Pinpoint the cell where the given text exists, returning its [x, y] midpoint coordinate. 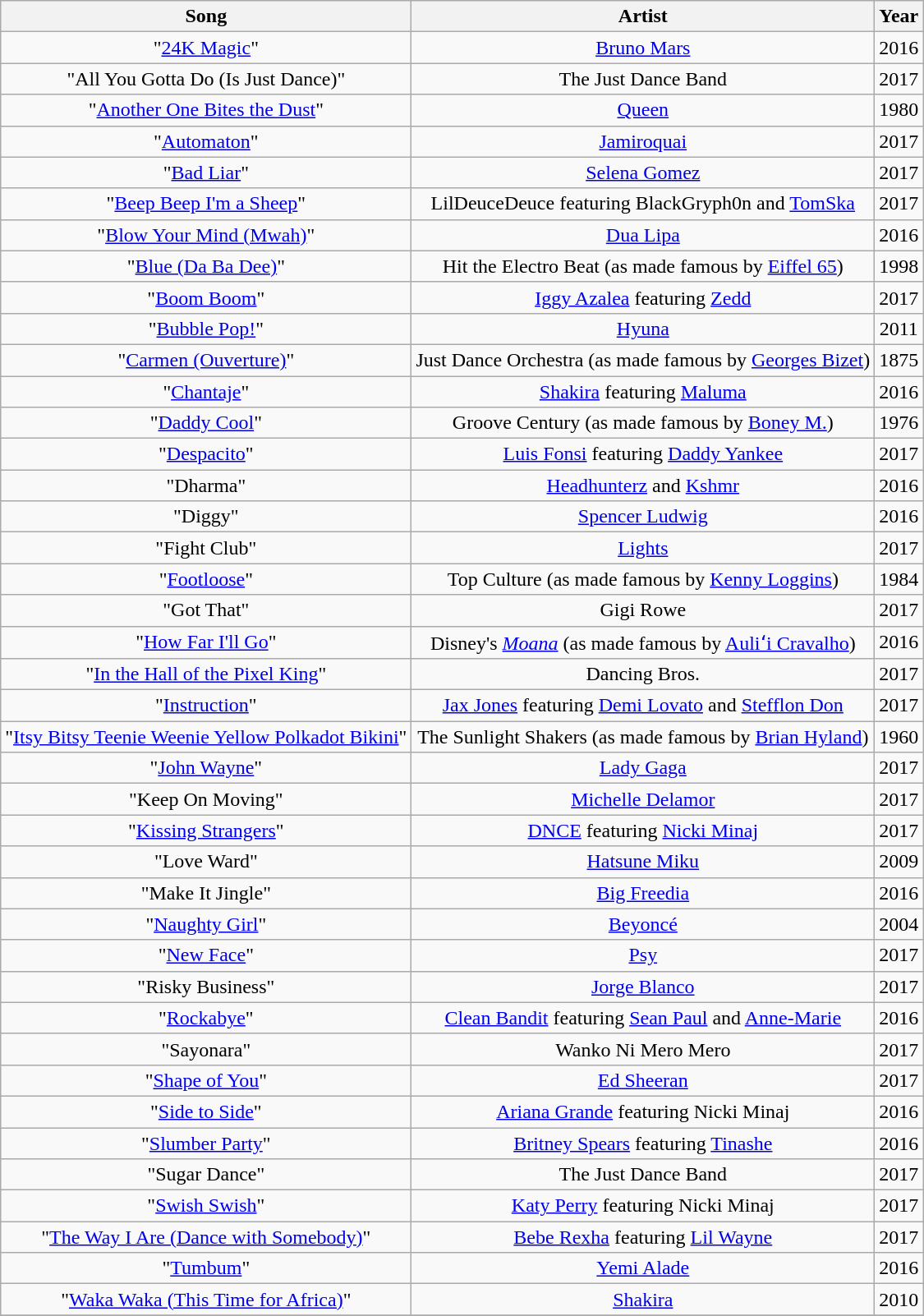
"How Far I'll Go" [206, 642]
"Keep On Moving" [206, 799]
Headhunterz and Kshmr [643, 485]
"Sugar Dance" [206, 1175]
"Boom Boom" [206, 297]
"Fight Club" [206, 548]
"Footloose" [206, 579]
"Chantaje" [206, 392]
Gigi Rowe [643, 610]
"Diggy" [206, 517]
Shakira [643, 1300]
Dua Lipa [643, 235]
"Carmen (Ouverture)" [206, 360]
Spencer Ludwig [643, 517]
Artist [643, 16]
"Tumbum" [206, 1268]
Just Dance Orchestra (as made famous by Georges Bizet) [643, 360]
"Slumber Party" [206, 1143]
Dancing Bros. [643, 674]
"Waka Waka (This Time for Africa)" [206, 1300]
2009 [899, 862]
1980 [899, 110]
Psy [643, 955]
"Sayonara" [206, 1049]
Jax Jones featuring Demi Lovato and Stefflon Don [643, 706]
"John Wayne" [206, 768]
"Bubble Pop!" [206, 329]
"Bad Liar" [206, 173]
1998 [899, 266]
2010 [899, 1300]
The Sunlight Shakers (as made famous by Brian Hyland) [643, 737]
Britney Spears featuring Tinashe [643, 1143]
"Risky Business" [206, 987]
Jamiroquai [643, 141]
"Beep Beep I'm a Sheep" [206, 204]
Groove Century (as made famous by Boney M.) [643, 423]
"The Way I Are (Dance with Somebody)" [206, 1237]
Wanko Ni Mero Mero [643, 1049]
Disney's Moana (as made famous by Auliʻi Cravalho) [643, 642]
"Shape of You" [206, 1080]
2004 [899, 924]
Big Freedia [643, 893]
"Daddy Cool" [206, 423]
Iggy Azalea featuring Zedd [643, 297]
"Kissing Strangers" [206, 831]
Queen [643, 110]
Bruno Mars [643, 48]
"Another One Bites the Dust" [206, 110]
Hyuna [643, 329]
"Itsy Bitsy Teenie Weenie Yellow Polkadot Bikini" [206, 737]
Top Culture (as made famous by Kenny Loggins) [643, 579]
Lights [643, 548]
"Instruction" [206, 706]
Lady Gaga [643, 768]
"24K Magic" [206, 48]
Jorge Blanco [643, 987]
"Make It Jingle" [206, 893]
"Swish Swish" [206, 1206]
"Dharma" [206, 485]
1984 [899, 579]
Yemi Alade [643, 1268]
"Side to Side" [206, 1111]
"Despacito" [206, 454]
Ed Sheeran [643, 1080]
2011 [899, 329]
Michelle Delamor [643, 799]
"Rockabye" [206, 1018]
"Blow Your Mind (Mwah)" [206, 235]
1976 [899, 423]
Hit the Electro Beat (as made famous by Eiffel 65) [643, 266]
"In the Hall of the Pixel King" [206, 674]
DNCE featuring Nicki Minaj [643, 831]
"Blue (Da Ba Dee)" [206, 266]
"All You Gotta Do (Is Just Dance)" [206, 79]
Song [206, 16]
Ariana Grande featuring Nicki Minaj [643, 1111]
"Love Ward" [206, 862]
Hatsune Miku [643, 862]
Luis Fonsi featuring Daddy Yankee [643, 454]
Katy Perry featuring Nicki Minaj [643, 1206]
1875 [899, 360]
1960 [899, 737]
Bebe Rexha featuring Lil Wayne [643, 1237]
"Automaton" [206, 141]
Selena Gomez [643, 173]
Clean Bandit featuring Sean Paul and Anne-Marie [643, 1018]
"Naughty Girl" [206, 924]
Beyoncé [643, 924]
"Got That" [206, 610]
Year [899, 16]
LilDeuceDeuce featuring BlackGryph0n and TomSka [643, 204]
"New Face" [206, 955]
Shakira featuring Maluma [643, 392]
